From the cell containing the given text, extract its center point as (x, y) coordinate. 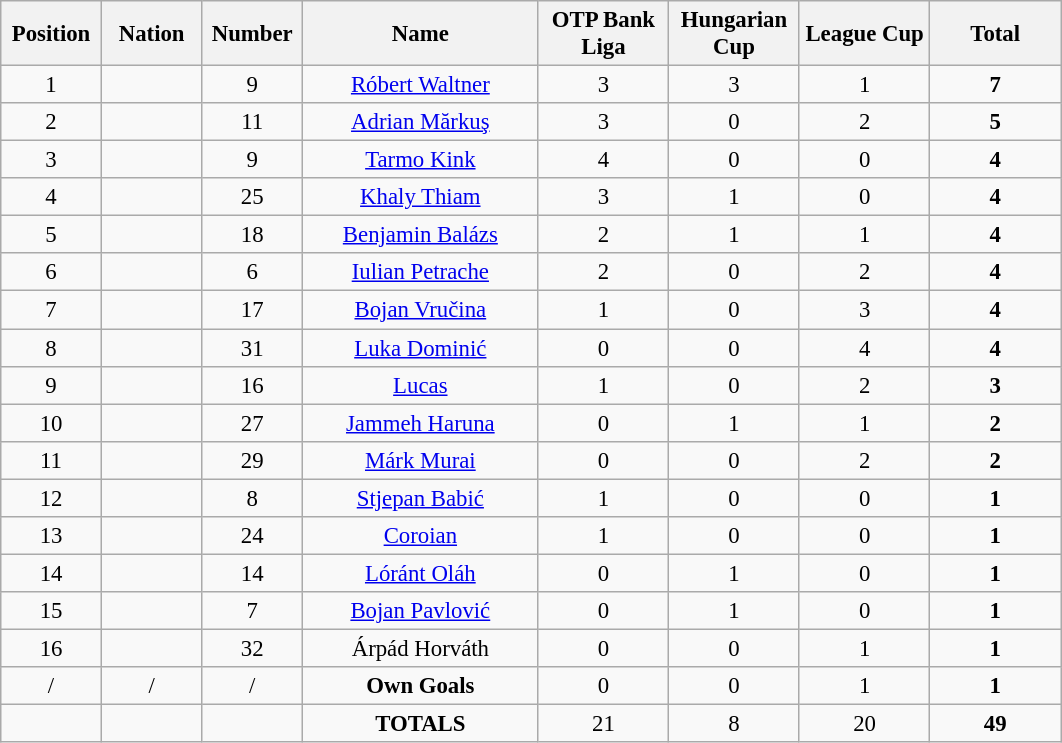
31 (252, 348)
Benjamin Balázs (421, 235)
Bojan Pavlović (421, 611)
24 (252, 536)
Márk Murai (421, 460)
49 (996, 724)
10 (52, 423)
Tarmo Kink (421, 160)
Jammeh Haruna (421, 423)
Position (52, 34)
Róbert Waltner (421, 85)
Bojan Vručina (421, 310)
20 (864, 724)
15 (52, 611)
12 (52, 498)
Adrian Mărkuş (421, 122)
Coroian (421, 536)
13 (52, 536)
Árpád Horváth (421, 648)
17 (252, 310)
Number (252, 34)
Name (421, 34)
Total (996, 34)
21 (604, 724)
25 (252, 197)
Own Goals (421, 686)
Iulian Petrache (421, 273)
27 (252, 423)
29 (252, 460)
OTP Bank Liga (604, 34)
Luka Dominić (421, 348)
Stjepan Babić (421, 498)
Khaly Thiam (421, 197)
32 (252, 648)
Lucas (421, 385)
Hungarian Cup (734, 34)
TOTALS (421, 724)
Nation (152, 34)
Lóránt Oláh (421, 573)
18 (252, 235)
League Cup (864, 34)
